Search for the cell housing the specified text and yield its [X, Y] center coordinate. 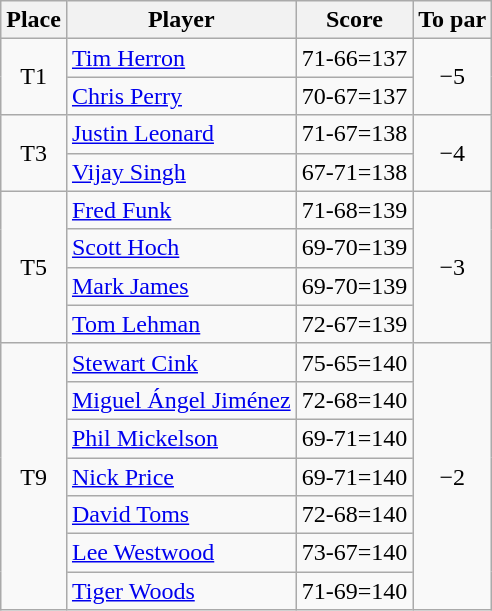
Phil Mickelson [181, 438]
T9 [34, 476]
Tiger Woods [181, 591]
Mark James [181, 286]
−5 [452, 77]
71-69=140 [354, 591]
Vijay Singh [181, 172]
Tim Herron [181, 58]
70-67=137 [354, 96]
David Toms [181, 515]
Player [181, 20]
−4 [452, 153]
Miguel Ángel Jiménez [181, 400]
67-71=138 [354, 172]
To par [452, 20]
Place [34, 20]
72-67=139 [354, 324]
T1 [34, 77]
73-67=140 [354, 553]
71-68=139 [354, 210]
−2 [452, 476]
Lee Westwood [181, 553]
Tom Lehman [181, 324]
Stewart Cink [181, 362]
Score [354, 20]
T5 [34, 267]
Chris Perry [181, 96]
71-67=138 [354, 134]
T3 [34, 153]
71-66=137 [354, 58]
Fred Funk [181, 210]
−3 [452, 267]
75-65=140 [354, 362]
Scott Hoch [181, 248]
Justin Leonard [181, 134]
Nick Price [181, 477]
